Return the (X, Y) coordinate for the center point of the cell that contains the specified text.  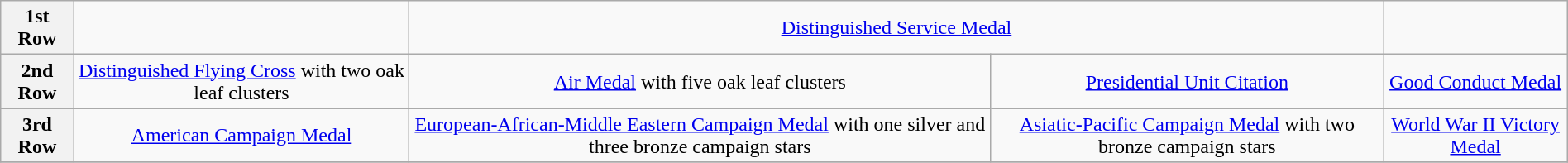
Distinguished Flying Cross with two oak leaf clusters (241, 81)
Air Medal with five oak leaf clusters (700, 81)
Asiatic-Pacific Campaign Medal with two bronze campaign stars (1188, 136)
Presidential Unit Citation (1188, 81)
Distinguished Service Medal (896, 28)
American Campaign Medal (241, 136)
European-African-Middle Eastern Campaign Medal with one silver and three bronze campaign stars (700, 136)
Good Conduct Medal (1475, 81)
3rd Row (37, 136)
1st Row (37, 28)
World War II Victory Medal (1475, 136)
2nd Row (37, 81)
